Pinpoint the cell where the given text exists, returning its (X, Y) midpoint coordinate. 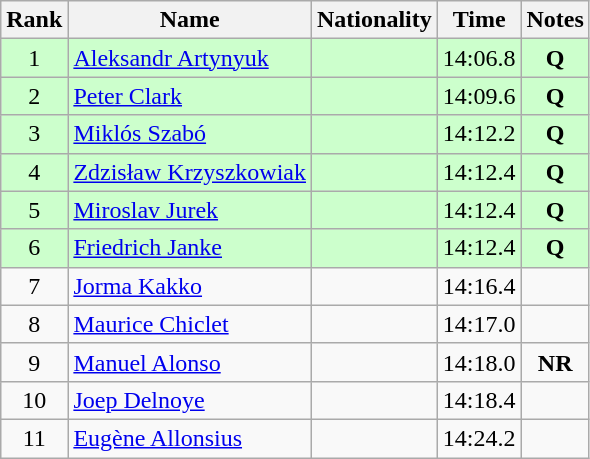
14:16.4 (479, 286)
4 (34, 172)
1 (34, 58)
Zdzisław Krzyszkowiak (190, 172)
14:09.6 (479, 96)
Eugène Allonsius (190, 438)
Time (479, 20)
Miklós Szabó (190, 134)
Nationality (375, 20)
14:06.8 (479, 58)
Maurice Chiclet (190, 324)
10 (34, 400)
14:24.2 (479, 438)
3 (34, 134)
Name (190, 20)
Notes (555, 20)
5 (34, 210)
Peter Clark (190, 96)
Friedrich Janke (190, 248)
14:17.0 (479, 324)
9 (34, 362)
NR (555, 362)
Manuel Alonso (190, 362)
Joep Delnoye (190, 400)
Aleksandr Artynyuk (190, 58)
Miroslav Jurek (190, 210)
8 (34, 324)
14:18.4 (479, 400)
2 (34, 96)
Jorma Kakko (190, 286)
7 (34, 286)
14:12.2 (479, 134)
11 (34, 438)
6 (34, 248)
Rank (34, 20)
14:18.0 (479, 362)
